Identify which cell holds the provided text, then report its (x, y) central coordinate. 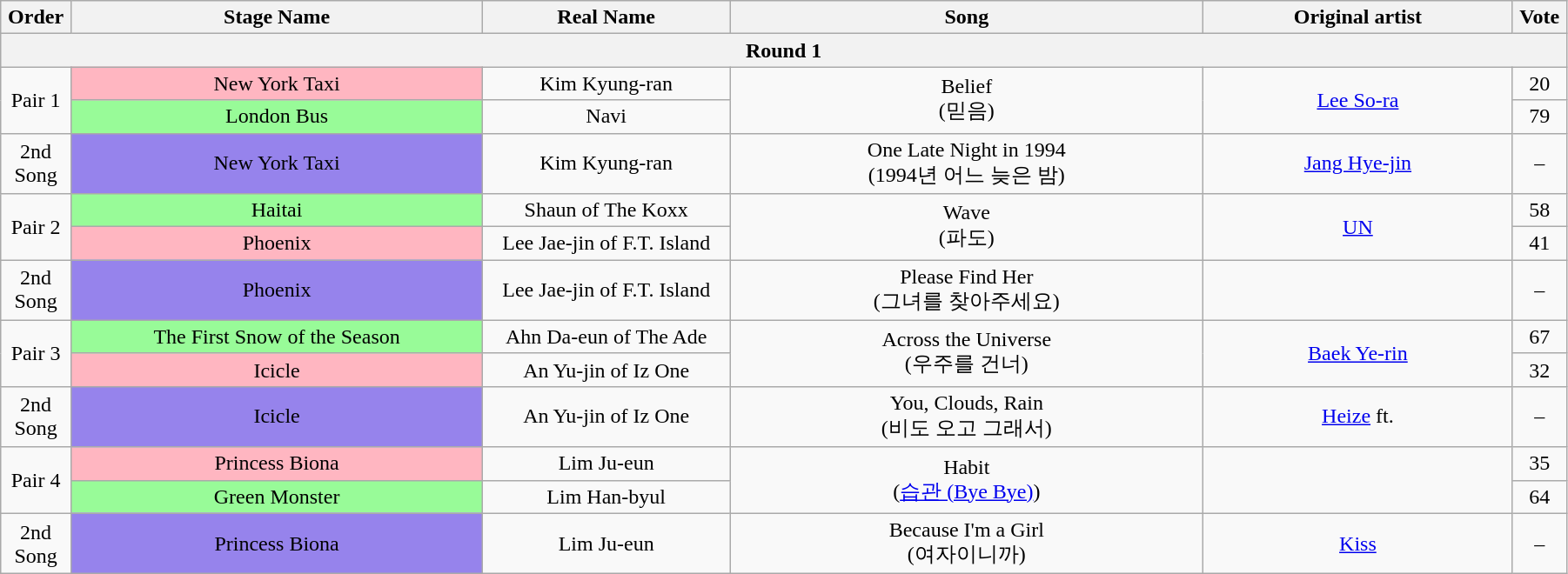
Kiss (1357, 544)
Across the Universe(우주를 건너) (967, 353)
London Bus (277, 117)
Pair 4 (37, 480)
UN (1357, 227)
58 (1540, 210)
41 (1540, 244)
Navi (606, 117)
20 (1540, 83)
Habit(습관 (Bye Bye)) (967, 480)
The First Snow of the Season (277, 337)
One Late Night in 1994(1994년 어느 늦은 밤) (967, 164)
Song (967, 17)
Pair 2 (37, 227)
Order (37, 17)
Pair 3 (37, 353)
Lim Han-byul (606, 497)
You, Clouds, Rain(비도 오고 그래서) (967, 417)
79 (1540, 117)
Stage Name (277, 17)
32 (1540, 370)
Shaun of The Koxx (606, 210)
Belief(믿음) (967, 100)
Lee So-ra (1357, 100)
35 (1540, 464)
Pair 1 (37, 100)
Vote (1540, 17)
Wave(파도) (967, 227)
Real Name (606, 17)
64 (1540, 497)
Jang Hye-jin (1357, 164)
Ahn Da-eun of The Ade (606, 337)
Because I'm a Girl(여자이니까) (967, 544)
Haitai (277, 210)
Original artist (1357, 17)
Round 1 (784, 50)
Heize ft. (1357, 417)
67 (1540, 337)
Baek Ye-rin (1357, 353)
Green Monster (277, 497)
Please Find Her(그녀를 찾아주세요) (967, 290)
